Search for the cell housing the specified text and yield its [X, Y] center coordinate. 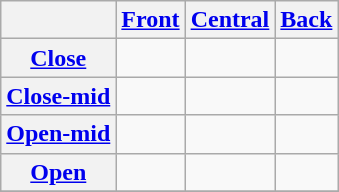
Back [306, 20]
Close-mid [58, 96]
Open-mid [58, 134]
Open [58, 172]
Front [150, 20]
Close [58, 58]
Central [230, 20]
